Detect which cell encompasses the target text, then output its (X, Y) center coordinate. 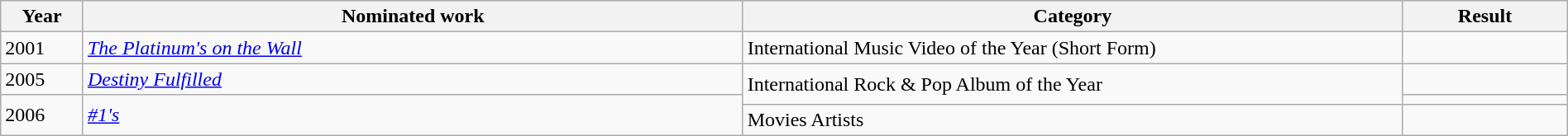
2005 (42, 79)
Category (1073, 16)
Movies Artists (1073, 120)
The Platinum's on the Wall (413, 48)
#1's (413, 115)
2006 (42, 115)
2001 (42, 48)
International Rock & Pop Album of the Year (1073, 84)
Result (1485, 16)
Year (42, 16)
Nominated work (413, 16)
International Music Video of the Year (Short Form) (1073, 48)
Destiny Fulfilled (413, 79)
